Extract the [X, Y] coordinate from the center of the cell holding the provided text.  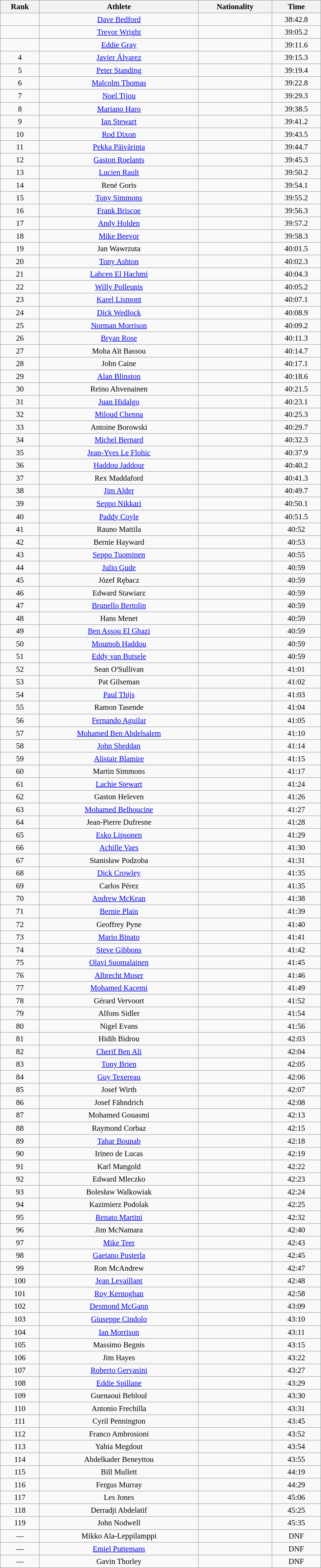
7 [20, 96]
Cherif Ben Ali [119, 1052]
39:58.3 [297, 236]
41 [20, 529]
Olavi Suomalainen [119, 962]
Abdelkader Beneyttou [119, 1460]
40:53 [297, 542]
97 [20, 1243]
108 [20, 1383]
41:52 [297, 1001]
40:25.3 [297, 415]
88 [20, 1128]
John Nodwell [119, 1523]
42:03 [297, 1039]
80 [20, 1026]
40:41.3 [297, 478]
31 [20, 402]
Guy Texereau [119, 1077]
33 [20, 427]
20 [20, 262]
Rauno Mattila [119, 529]
41:27 [297, 809]
Giuseppe Cindolo [119, 1319]
104 [20, 1332]
Ramon Tasende [119, 708]
Mohamed Ben Abdelsalem [119, 733]
Noel Tijou [119, 96]
Bolesław Walkowiak [119, 1192]
Mariano Haro [119, 109]
Mikko Ala-Leppilamppi [119, 1536]
Massimo Begnis [119, 1345]
42:47 [297, 1268]
Jim McNamara [119, 1230]
16 [20, 210]
Gaetano Pusterla [119, 1255]
Tahar Bounab [119, 1141]
4 [20, 58]
59 [20, 759]
43:22 [297, 1358]
21 [20, 274]
Tony Simmons [119, 198]
44 [20, 567]
53 [20, 682]
Trevor Wright [119, 32]
86 [20, 1103]
39:55.2 [297, 198]
89 [20, 1141]
69 [20, 886]
Jean Levaillant [119, 1281]
45:35 [297, 1523]
52 [20, 669]
Jim Alder [119, 491]
62 [20, 797]
5 [20, 71]
Mario Binato [119, 937]
Derradji Abdelatif [119, 1510]
Jim Hayes [119, 1358]
39:05.2 [297, 32]
115 [20, 1472]
44:19 [297, 1472]
John Caine [119, 364]
Franco Ambrosioni [119, 1434]
Dave Bedford [119, 20]
Moumoh Haddou [119, 644]
40:04.3 [297, 274]
110 [20, 1408]
Juan Hidalgo [119, 402]
Mohamed Gouasmi [119, 1115]
39:22.8 [297, 83]
Andy Holden [119, 223]
Mike Beevor [119, 236]
Paddy Coyle [119, 517]
13 [20, 173]
43:11 [297, 1332]
45:25 [297, 1510]
40:32.3 [297, 440]
42:06 [297, 1077]
39:54.1 [297, 185]
40:14.7 [297, 351]
72 [20, 924]
Time [297, 7]
Roberto Gervasini [119, 1370]
41:30 [297, 848]
40:51.5 [297, 517]
Josef Fähndrich [119, 1103]
41:40 [297, 924]
43:09 [297, 1307]
42:13 [297, 1115]
43:31 [297, 1408]
24 [20, 313]
Cyril Pennington [119, 1421]
Lucien Rault [119, 173]
Haddou Jaddour [119, 465]
40 [20, 517]
Tony Ashton [119, 262]
42:32 [297, 1217]
Andrew McKean [119, 899]
22 [20, 287]
42:19 [297, 1153]
Mike Teer [119, 1243]
Rex Maddaford [119, 478]
Sean O'Sullivan [119, 669]
38:42.8 [297, 20]
15 [20, 198]
71 [20, 911]
39:57.2 [297, 223]
119 [20, 1523]
47 [20, 606]
42:58 [297, 1294]
Lahcen El Hachmi [119, 274]
Dick Wedlock [119, 313]
Nigel Evans [119, 1026]
Mohamed Belhoucine [119, 809]
91 [20, 1166]
18 [20, 236]
Stanisław Podzoba [119, 861]
68 [20, 873]
19 [20, 249]
107 [20, 1370]
41:49 [297, 988]
63 [20, 809]
Alfons Sidler [119, 1013]
55 [20, 708]
105 [20, 1345]
6 [20, 83]
Tony Brien [119, 1064]
93 [20, 1192]
Hans Menet [119, 618]
Mohamed Kacemi [119, 988]
94 [20, 1205]
57 [20, 733]
28 [20, 364]
56 [20, 720]
65 [20, 835]
109 [20, 1396]
40:49.7 [297, 491]
41:45 [297, 962]
Fernando Aguilar [119, 720]
43:15 [297, 1345]
41:15 [297, 759]
48 [20, 618]
39:19.4 [297, 71]
87 [20, 1115]
40:02.3 [297, 262]
Roy Kernoghan [119, 1294]
Malcolm Thomas [119, 83]
41:28 [297, 822]
42:15 [297, 1128]
40:09.2 [297, 325]
32 [20, 415]
17 [20, 223]
René Goris [119, 185]
79 [20, 1013]
39:38.5 [297, 109]
58 [20, 746]
41:54 [297, 1013]
23 [20, 300]
39:45.3 [297, 160]
Karel Lismont [119, 300]
40:52 [297, 529]
Jean-Pierre Dufresne [119, 822]
112 [20, 1434]
49 [20, 631]
Gérard Vervoort [119, 1001]
60 [20, 771]
113 [20, 1447]
40:21.5 [297, 389]
41:31 [297, 861]
Bernie Plain [119, 911]
41:26 [297, 797]
Kazimierz Podolak [119, 1205]
42:43 [297, 1243]
118 [20, 1510]
40:50.1 [297, 504]
Emiel Puttemans [119, 1549]
116 [20, 1485]
64 [20, 822]
39:50.2 [297, 173]
Norman Morrison [119, 325]
43:52 [297, 1434]
82 [20, 1052]
117 [20, 1497]
43:10 [297, 1319]
92 [20, 1179]
8 [20, 109]
40:07.1 [297, 300]
Nationality [235, 7]
42:18 [297, 1141]
Julio Gude [119, 567]
Lachie Stewart [119, 784]
39:56.3 [297, 210]
98 [20, 1255]
Raymond Corbaz [119, 1128]
30 [20, 389]
45 [20, 580]
40:18.6 [297, 376]
73 [20, 937]
42:04 [297, 1052]
Martin Simmons [119, 771]
37 [20, 478]
41:46 [297, 975]
10 [20, 134]
35 [20, 453]
43:54 [297, 1447]
43:30 [297, 1396]
39:43.5 [297, 134]
Esko Lipsonen [119, 835]
41:05 [297, 720]
40:17.1 [297, 364]
41:29 [297, 835]
40:37.9 [297, 453]
41:42 [297, 950]
42:07 [297, 1090]
41:41 [297, 937]
42:45 [297, 1255]
66 [20, 848]
Eddie Gray [119, 45]
100 [20, 1281]
Josef Wirth [119, 1090]
45:06 [297, 1497]
Jan Wawrzuta [119, 249]
41:03 [297, 695]
77 [20, 988]
Miloud Chenna [119, 415]
40:40.2 [297, 465]
42:48 [297, 1281]
26 [20, 338]
99 [20, 1268]
42:40 [297, 1230]
40:55 [297, 555]
54 [20, 695]
40:23.1 [297, 402]
Ben Assou El Ghazi [119, 631]
Edward Stawiarz [119, 593]
Józef Rębacz [119, 580]
43:55 [297, 1460]
41:17 [297, 771]
Alan Blinston [119, 376]
95 [20, 1217]
42:24 [297, 1192]
Desmond McGann [119, 1307]
Ian Morrison [119, 1332]
101 [20, 1294]
Gavin Thorley [119, 1561]
29 [20, 376]
Seppo Nikkari [119, 504]
Geoffrey Pyne [119, 924]
42:22 [297, 1166]
Achille Vaes [119, 848]
42:08 [297, 1103]
39:44.7 [297, 147]
Les Jones [119, 1497]
43:27 [297, 1370]
114 [20, 1460]
43:45 [297, 1421]
Gaston Roelants [119, 160]
Rank [20, 7]
27 [20, 351]
Fergus Murray [119, 1485]
74 [20, 950]
Dick Crowley [119, 873]
70 [20, 899]
41:24 [297, 784]
67 [20, 861]
75 [20, 962]
41:56 [297, 1026]
Bernie Hayward [119, 542]
41:04 [297, 708]
36 [20, 465]
Steve Gibbons [119, 950]
Willy Polleunis [119, 287]
Alistair Blamire [119, 759]
50 [20, 644]
61 [20, 784]
42:05 [297, 1064]
11 [20, 147]
46 [20, 593]
Guenaoui Behloul [119, 1396]
John Sheddan [119, 746]
85 [20, 1090]
Eddy van Butsele [119, 657]
Javier Álvarez [119, 58]
51 [20, 657]
Karl Mangold [119, 1166]
43 [20, 555]
38 [20, 491]
Carlos Pérez [119, 886]
42:23 [297, 1179]
25 [20, 325]
Frank Briscoe [119, 210]
Moha Aït Bassou [119, 351]
96 [20, 1230]
Edward Mleczko [119, 1179]
40:05.2 [297, 287]
41:38 [297, 899]
Michel Bernard [119, 440]
Bryan Rose [119, 338]
Jean-Yves Le Flohic [119, 453]
76 [20, 975]
Yahia Megdout [119, 1447]
Antoine Borowski [119, 427]
Albrecht Moser [119, 975]
106 [20, 1358]
43:29 [297, 1383]
103 [20, 1319]
39:15.3 [297, 58]
39 [20, 504]
102 [20, 1307]
41:02 [297, 682]
42 [20, 542]
Peter Standing [119, 71]
39:41.2 [297, 121]
40:29.7 [297, 427]
40:08.9 [297, 313]
Athlete [119, 7]
84 [20, 1077]
Hidih Bidrou [119, 1039]
41:39 [297, 911]
Gaston Heleven [119, 797]
111 [20, 1421]
41:14 [297, 746]
78 [20, 1001]
Pat Gilseman [119, 682]
Rod Dixon [119, 134]
Brunello Bertolin [119, 606]
83 [20, 1064]
Reino Ahvenainen [119, 389]
44:29 [297, 1485]
Pekka Päivärinta [119, 147]
90 [20, 1153]
Antonio Frechilla [119, 1408]
Irineo de Lucas [119, 1153]
9 [20, 121]
40:11.3 [297, 338]
Renato Martini [119, 1217]
40:01.5 [297, 249]
42:25 [297, 1205]
12 [20, 160]
39:29.3 [297, 96]
Bill Mullett [119, 1472]
41:01 [297, 669]
Ian Stewart [119, 121]
39:11.6 [297, 45]
81 [20, 1039]
14 [20, 185]
Ron McAndrew [119, 1268]
Eddie Spillane [119, 1383]
34 [20, 440]
Seppo Tuominen [119, 555]
Paul Thijs [119, 695]
41:10 [297, 733]
